Capture the cell that displays the provided text and extract its (X, Y) central coordinate. 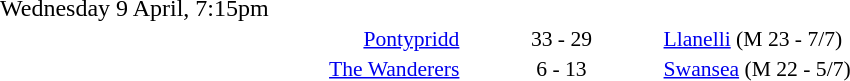
33 - 29 (561, 38)
